Find where the given text appears and provide that cell's center as [X, Y] coordinate. 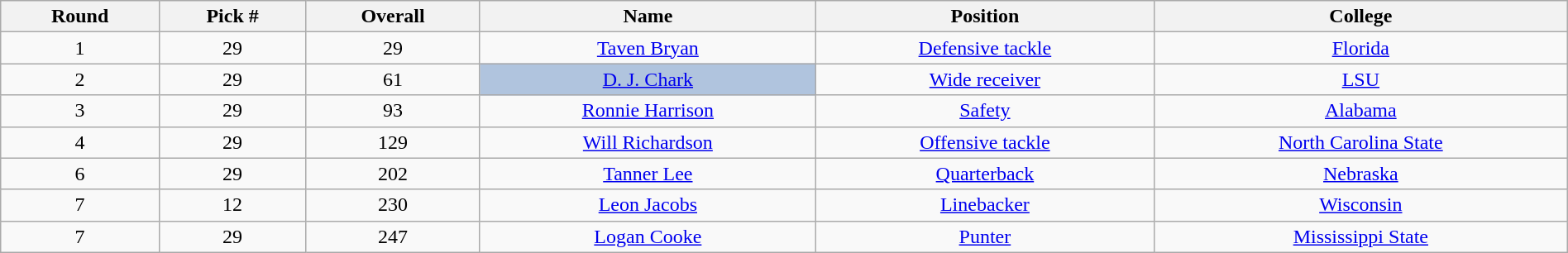
4 [80, 142]
247 [394, 236]
Mississippi State [1360, 236]
Offensive tackle [984, 142]
Logan Cooke [648, 236]
Pick # [232, 17]
Nebraska [1360, 174]
Name [648, 17]
Overall [394, 17]
Tanner Lee [648, 174]
12 [232, 205]
North Carolina State [1360, 142]
6 [80, 174]
3 [80, 111]
Punter [984, 236]
230 [394, 205]
College [1360, 17]
Ronnie Harrison [648, 111]
Will Richardson [648, 142]
Taven Bryan [648, 48]
Alabama [1360, 111]
2 [80, 79]
202 [394, 174]
Round [80, 17]
1 [80, 48]
LSU [1360, 79]
Position [984, 17]
D. J. Chark [648, 79]
Safety [984, 111]
93 [394, 111]
Quarterback [984, 174]
Wide receiver [984, 79]
Leon Jacobs [648, 205]
Defensive tackle [984, 48]
61 [394, 79]
Linebacker [984, 205]
129 [394, 142]
Wisconsin [1360, 205]
Florida [1360, 48]
